Provide the (X, Y) coordinate of the cell's center where the given text is located.  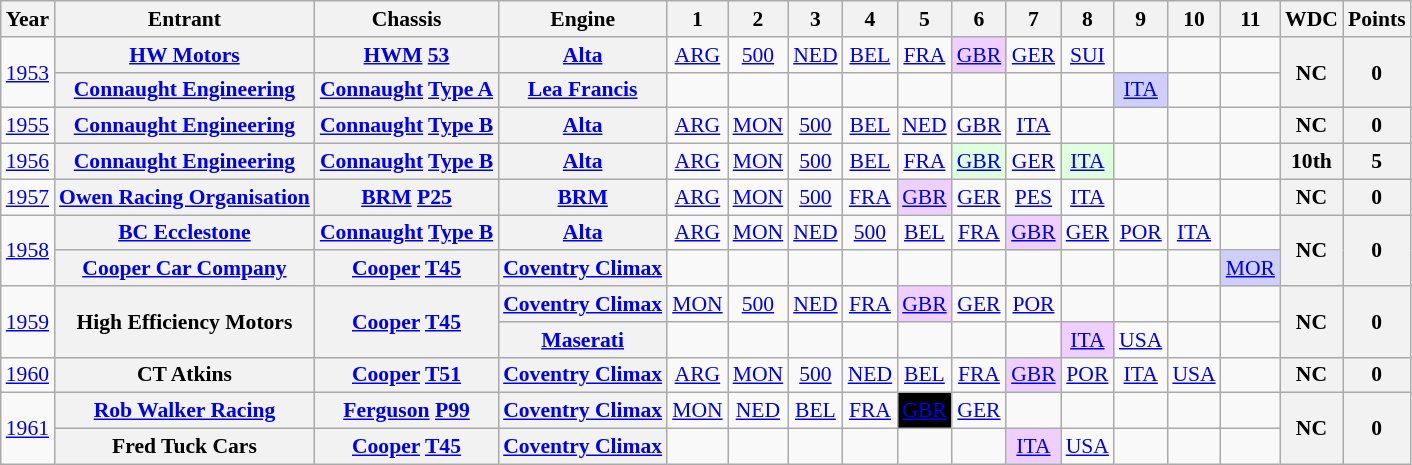
Entrant (184, 19)
8 (1088, 19)
BRM P25 (406, 197)
1957 (28, 197)
Points (1377, 19)
Engine (582, 19)
4 (870, 19)
BC Ecclestone (184, 233)
2 (758, 19)
1958 (28, 250)
6 (980, 19)
HW Motors (184, 55)
1 (698, 19)
3 (815, 19)
Cooper T51 (406, 375)
Connaught Type A (406, 90)
Cooper Car Company (184, 269)
10 (1194, 19)
1960 (28, 375)
WDC (1312, 19)
BRM (582, 197)
1956 (28, 162)
1959 (28, 322)
1955 (28, 126)
PES (1034, 197)
1961 (28, 428)
Year (28, 19)
Maserati (582, 340)
Rob Walker Racing (184, 411)
High Efficiency Motors (184, 322)
Fred Tuck Cars (184, 447)
11 (1250, 19)
1953 (28, 72)
10th (1312, 162)
9 (1140, 19)
HWM 53 (406, 55)
MOR (1250, 269)
SUI (1088, 55)
Owen Racing Organisation (184, 197)
Chassis (406, 19)
7 (1034, 19)
Lea Francis (582, 90)
Ferguson P99 (406, 411)
CT Atkins (184, 375)
